Extract the [X, Y] coordinate from the center of the cell holding the provided text.  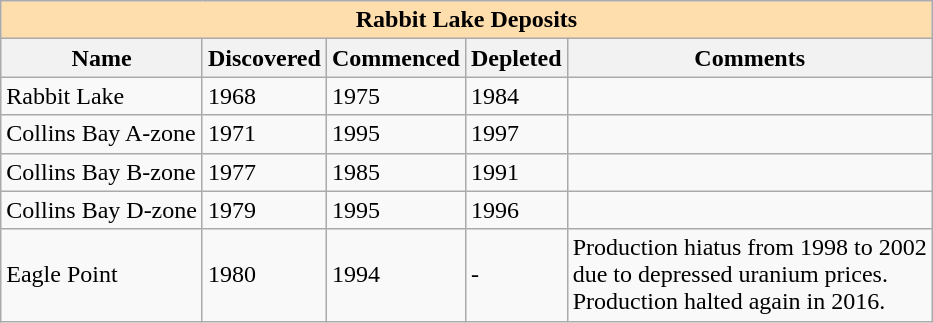
1996 [516, 210]
Discovered [264, 58]
1980 [264, 275]
1975 [396, 96]
Comments [750, 58]
1991 [516, 172]
1977 [264, 172]
1971 [264, 134]
Rabbit Lake [102, 96]
Production hiatus from 1998 to 2002due to depressed uranium prices.Production halted again in 2016. [750, 275]
1979 [264, 210]
Collins Bay B-zone [102, 172]
Eagle Point [102, 275]
- [516, 275]
1997 [516, 134]
1994 [396, 275]
Collins Bay A-zone [102, 134]
Collins Bay D-zone [102, 210]
Depleted [516, 58]
1985 [396, 172]
1984 [516, 96]
1968 [264, 96]
Name [102, 58]
Rabbit Lake Deposits [466, 20]
Commenced [396, 58]
